For the text-containing cell, return its midpoint in [x, y] coordinate format. 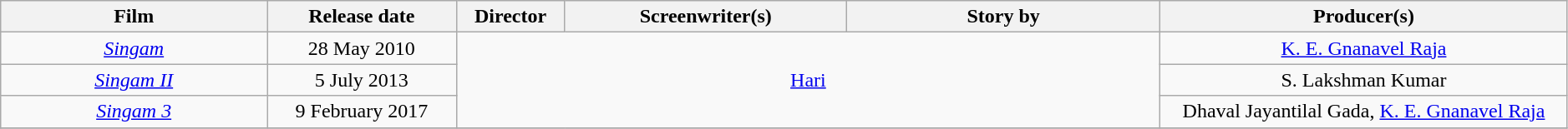
K. E. Gnanavel Raja [1364, 48]
Film [134, 17]
Story by [1004, 17]
Singam 3 [134, 112]
Screenwriter(s) [706, 17]
Dhaval Jayantilal Gada, K. E. Gnanavel Raja [1364, 112]
Singam [134, 48]
9 February 2017 [363, 112]
Singam II [134, 80]
Hari [809, 80]
Producer(s) [1364, 17]
28 May 2010 [363, 48]
Release date [363, 17]
5 July 2013 [363, 80]
S. Lakshman Kumar [1364, 80]
Director [510, 17]
